Scan for the cell matching the given text and deliver its [x, y] coordinate at center. 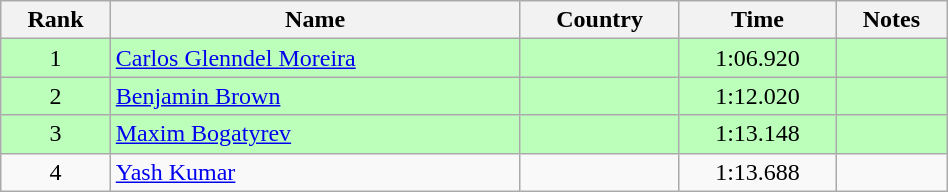
1:06.920 [757, 58]
2 [56, 96]
Carlos Glenndel Moreira [315, 58]
Notes [892, 20]
1:13.148 [757, 134]
Maxim Bogatyrev [315, 134]
Rank [56, 20]
Benjamin Brown [315, 96]
Time [757, 20]
1 [56, 58]
Yash Kumar [315, 172]
4 [56, 172]
Name [315, 20]
1:12.020 [757, 96]
Country [600, 20]
1:13.688 [757, 172]
3 [56, 134]
